Output the (X, Y) coordinate of the center of the cell containing the given text.  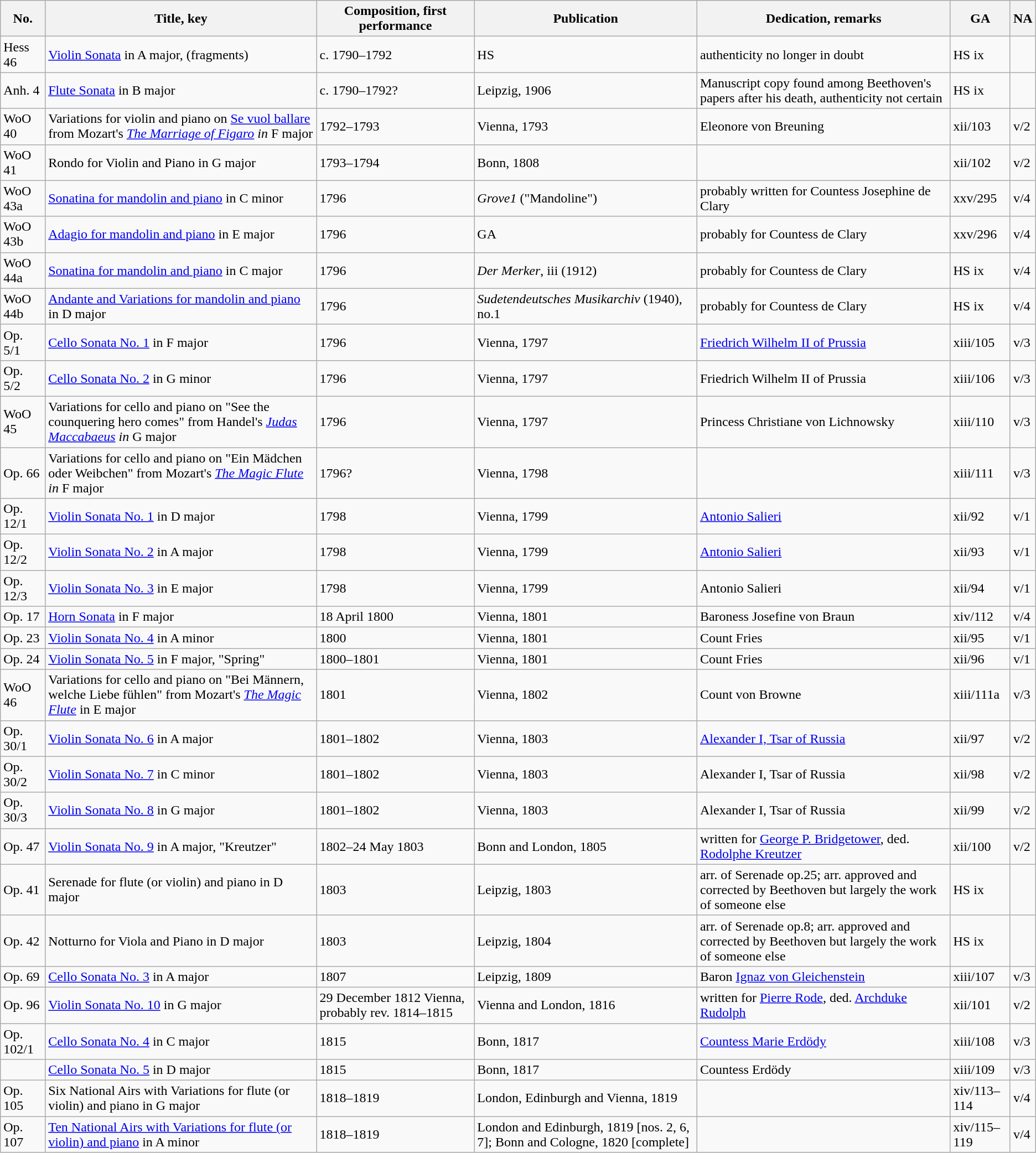
xiii/106 (980, 378)
Leipzig, 1809 (586, 977)
c. 1790–1792 (395, 54)
Variations for violin and piano on Se vuol ballare from Mozart's The Marriage of Figaro in F major (181, 126)
Variations for cello and piano on "Ein Mädchen oder Weibchen" from Mozart's The Magic Flute in F major (181, 472)
1793–1794 (395, 163)
1792–1793 (395, 126)
Anh. 4 (23, 91)
Op. 30/1 (23, 738)
xiii/110 (980, 422)
WoO 44a (23, 270)
Violin Sonata No. 5 in F major, "Spring" (181, 659)
1807 (395, 977)
Six National Airs with Variations for flute (or violin) and piano in G major (181, 1099)
Vienna, 1802 (586, 695)
arr. of Serenade op.25; arr. approved and corrected by Beethoven but largely the work of someone else (823, 890)
Bonn, 1808 (586, 163)
Op. 69 (23, 977)
London, Edinburgh and Vienna, 1819 (586, 1099)
WoO 45 (23, 422)
xii/97 (980, 738)
Rondo for Violin and Piano in G major (181, 163)
Variations for cello and piano on "Bei Männern, welche Liebe fühlen" from Mozart's The Magic Flute in E major (181, 695)
Cello Sonata No. 5 in D major (181, 1070)
Op. 12/1 (23, 517)
Op. 107 (23, 1134)
xii/101 (980, 1005)
Ten National Airs with Variations for flute (or violin) and piano in A minor (181, 1134)
Op. 102/1 (23, 1041)
Violin Sonata No. 7 in C minor (181, 775)
Op. 30/3 (23, 810)
Bonn and London, 1805 (586, 846)
NA (1023, 19)
Violin Sonata No. 2 in A major (181, 552)
WoO 46 (23, 695)
c. 1790–1792? (395, 91)
xiv/113–114 (980, 1099)
Violin Sonata No. 10 in G major (181, 1005)
Op. 30/2 (23, 775)
xii/100 (980, 846)
Violin Sonata No. 1 in D major (181, 517)
Violin Sonata in A major, (fragments) (181, 54)
WoO 43b (23, 235)
Dedication, remarks (823, 19)
xii/96 (980, 659)
WoO 41 (23, 163)
Op. 23 (23, 638)
HS (586, 54)
xiii/109 (980, 1070)
1800 (395, 638)
Sudetendeutsches Musikarchiv (1940), no.1 (586, 307)
Sonatina for mandolin and piano in C major (181, 270)
xiii/107 (980, 977)
arr. of Serenade op.8; arr. approved and corrected by Beethoven but largely the work of someone else (823, 941)
Serenade for flute (or violin) and piano in D major (181, 890)
Hess 46 (23, 54)
Composition, first performance (395, 19)
29 December 1812 Vienna, probably rev. 1814–1815 (395, 1005)
xiii/111a (980, 695)
Baron Ignaz von Gleichenstein (823, 977)
Violin Sonata No. 9 in A major, "Kreutzer" (181, 846)
1800–1801 (395, 659)
WoO 44b (23, 307)
1801 (395, 695)
xiv/115–119 (980, 1134)
Notturno for Viola and Piano in D major (181, 941)
authenticity no longer in doubt (823, 54)
probably written for Countess Josephine de Clary (823, 198)
Countess Erdödy (823, 1070)
xii/99 (980, 810)
Op. 17 (23, 617)
xii/93 (980, 552)
Violin Sonata No. 3 in E major (181, 589)
written for Pierre Rode, ded. Archduke Rudolph (823, 1005)
xxv/296 (980, 235)
Count von Browne (823, 695)
Andante and Variations for mandolin and piano in D major (181, 307)
Cello Sonata No. 2 in G minor (181, 378)
Leipzig, 1906 (586, 91)
xii/92 (980, 517)
Der Merker, iii (1912) (586, 270)
Op. 24 (23, 659)
Op. 12/2 (23, 552)
xiii/108 (980, 1041)
Vienna, 1793 (586, 126)
xiv/112 (980, 617)
Flute Sonata in B major (181, 91)
Leipzig, 1803 (586, 890)
Countess Marie Erdödy (823, 1041)
Sonatina for mandolin and piano in C minor (181, 198)
Variations for cello and piano on "See the counquering hero comes" from Handel's Judas Maccabaeus in G major (181, 422)
Violin Sonata No. 8 in G major (181, 810)
Vienna, 1798 (586, 472)
xiii/105 (980, 342)
Op. 41 (23, 890)
1802–24 May 1803 (395, 846)
Op. 5/1 (23, 342)
Op. 12/3 (23, 589)
Op. 5/2 (23, 378)
Cello Sonata No. 3 in A major (181, 977)
xii/94 (980, 589)
London and Edinburgh, 1819 [nos. 2, 6, 7]; Bonn and Cologne, 1820 [complete] (586, 1134)
Op. 42 (23, 941)
No. (23, 19)
Princess Christiane von Lichnowsky (823, 422)
Cello Sonata No. 4 in C major (181, 1041)
written for George P. Bridgetower, ded. Rodolphe Kreutzer (823, 846)
1796? (395, 472)
xii/95 (980, 638)
xiii/111 (980, 472)
18 April 1800 (395, 617)
Op. 66 (23, 472)
Cello Sonata No. 1 in F major (181, 342)
xii/102 (980, 163)
Title, key (181, 19)
WoO 40 (23, 126)
Vienna and London, 1816 (586, 1005)
Leipzig, 1804 (586, 941)
Violin Sonata No. 6 in A major (181, 738)
Publication (586, 19)
Op. 47 (23, 846)
WoO 43a (23, 198)
Eleonore von Breuning (823, 126)
xxv/295 (980, 198)
Violin Sonata No. 4 in A minor (181, 638)
Manuscript copy found among Beethoven's papers after his death, authenticity not certain (823, 91)
Op. 105 (23, 1099)
Baroness Josefine von Braun (823, 617)
Op. 96 (23, 1005)
Horn Sonata in F major (181, 617)
Adagio for mandolin and piano in E major (181, 235)
xii/98 (980, 775)
Grove1 ("Mandoline") (586, 198)
xii/103 (980, 126)
